Return (x, y) of the center of cell containing provided text 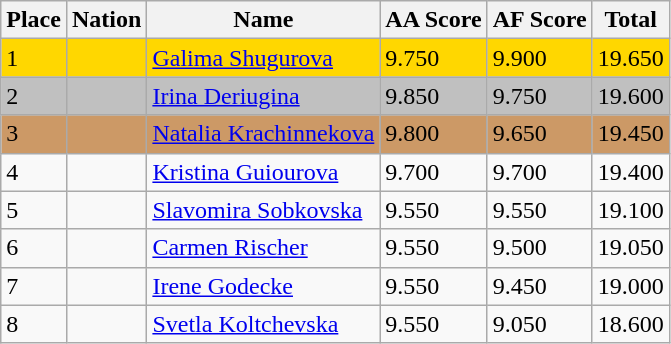
19.450 (630, 134)
18.600 (630, 324)
Svetla Koltchevska (264, 324)
AF Score (540, 20)
19.100 (630, 210)
19.600 (630, 96)
3 (34, 134)
Galima Shugurova (264, 58)
Carmen Rischer (264, 248)
Kristina Guiourova (264, 172)
19.000 (630, 286)
8 (34, 324)
Name (264, 20)
2 (34, 96)
5 (34, 210)
Place (34, 20)
Total (630, 20)
Irene Godecke (264, 286)
4 (34, 172)
Nation (106, 20)
1 (34, 58)
9.050 (540, 324)
Irina Deriugina (264, 96)
6 (34, 248)
19.650 (630, 58)
7 (34, 286)
9.650 (540, 134)
19.400 (630, 172)
9.500 (540, 248)
9.850 (434, 96)
9.800 (434, 134)
9.900 (540, 58)
Natalia Krachinnekova (264, 134)
9.450 (540, 286)
Slavomira Sobkovska (264, 210)
AA Score (434, 20)
19.050 (630, 248)
